Find where the given text appears and provide that cell's center as [x, y] coordinate. 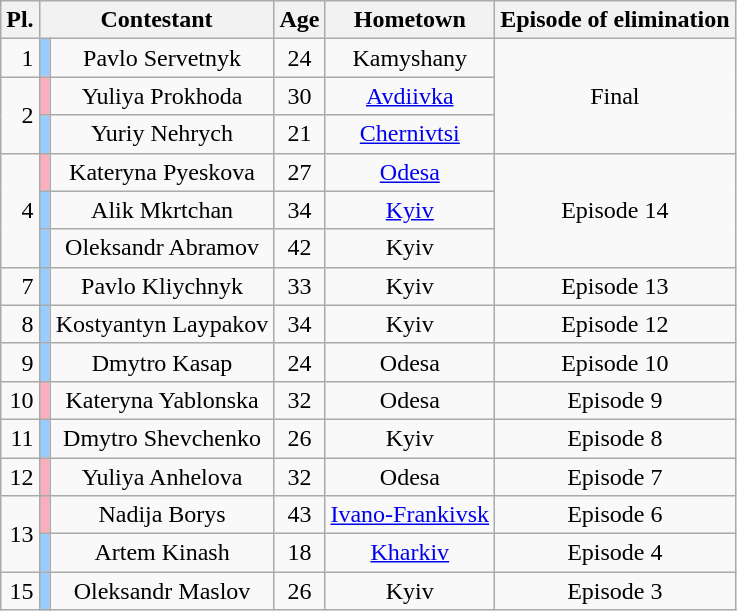
Episode 14 [615, 210]
4 [20, 210]
7 [20, 286]
Episode 3 [615, 591]
Episode 13 [615, 286]
Chernivtsi [410, 134]
12 [20, 477]
Yuliya Prokhoda [162, 96]
1 [20, 58]
Yuriy Nehrych [162, 134]
Episode 9 [615, 400]
Episode 4 [615, 553]
42 [300, 248]
Episode 8 [615, 438]
Episode 10 [615, 362]
Dmytro Shevchenko [162, 438]
33 [300, 286]
Pl. [20, 20]
2 [20, 115]
Kateryna Pyeskova [162, 172]
Episode 7 [615, 477]
Age [300, 20]
Kostyantyn Laypakov [162, 324]
Yuliya Anhelova [162, 477]
Episode 6 [615, 515]
Artem Kinash [162, 553]
Alik Mkrtchan [162, 210]
Episode 12 [615, 324]
Episode of elimination [615, 20]
Contestant [156, 20]
8 [20, 324]
9 [20, 362]
21 [300, 134]
Avdiivka [410, 96]
30 [300, 96]
Kamyshany [410, 58]
Pavlo Kliychnyk [162, 286]
11 [20, 438]
Oleksandr Maslov [162, 591]
Oleksandr Abramov [162, 248]
Hometown [410, 20]
Ivano-Frankivsk [410, 515]
15 [20, 591]
Kharkiv [410, 553]
27 [300, 172]
Dmytro Kasap [162, 362]
Nadija Borys [162, 515]
13 [20, 534]
43 [300, 515]
10 [20, 400]
Pavlo Servetnyk [162, 58]
18 [300, 553]
Final [615, 96]
Kateryna Yablonska [162, 400]
